For the text-containing cell, return its midpoint in [x, y] coordinate format. 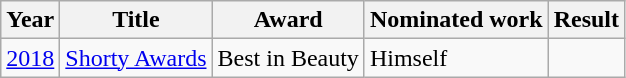
Result [586, 20]
Himself [456, 58]
Shorty Awards [136, 58]
2018 [30, 58]
Nominated work [456, 20]
Award [288, 20]
Title [136, 20]
Year [30, 20]
Best in Beauty [288, 58]
